Return [X, Y] of the center of cell containing provided text 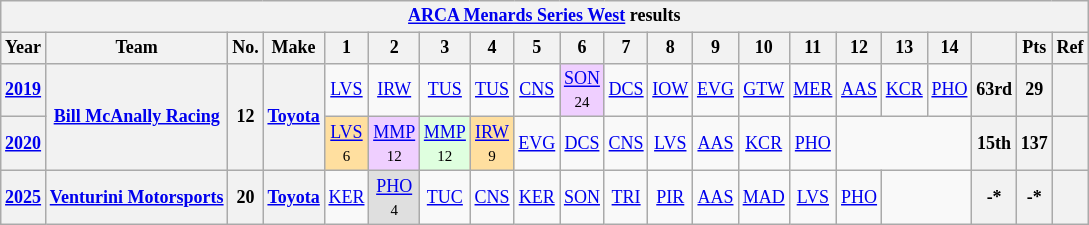
3 [446, 48]
15th [994, 144]
Bill McAnally Racing [136, 116]
Ref [1070, 48]
14 [950, 48]
1 [346, 48]
137 [1034, 144]
PHO4 [394, 197]
6 [582, 48]
GTW [764, 90]
Venturini Motorsports [136, 197]
No. [246, 48]
29 [1034, 90]
9 [716, 48]
Team [136, 48]
2025 [24, 197]
2 [394, 48]
Year [24, 48]
LVS6 [346, 144]
IRW [394, 90]
2019 [24, 90]
63rd [994, 90]
SON24 [582, 90]
Pts [1034, 48]
TRI [626, 197]
MAD [764, 197]
ARCA Menards Series West results [544, 16]
MER [813, 90]
10 [764, 48]
TUC [446, 197]
2020 [24, 144]
SON [582, 197]
IRW9 [492, 144]
IOW [670, 90]
11 [813, 48]
4 [492, 48]
7 [626, 48]
Make [294, 48]
20 [246, 197]
13 [904, 48]
5 [537, 48]
PIR [670, 197]
8 [670, 48]
